Detect which cell encompasses the target text, then output its [X, Y] center coordinate. 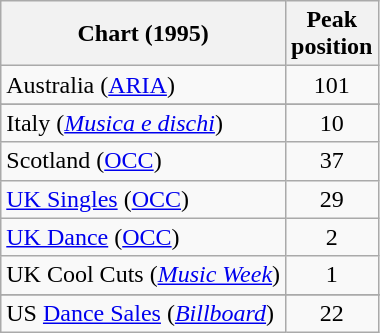
UK Cool Cuts (Music Week) [144, 275]
1 [332, 275]
Scotland (OCC) [144, 161]
Australia (ARIA) [144, 85]
Chart (1995) [144, 34]
Peakposition [332, 34]
US Dance Sales (Billboard) [144, 313]
2 [332, 237]
101 [332, 85]
Italy (Musica e dischi) [144, 123]
UK Dance (OCC) [144, 237]
29 [332, 199]
37 [332, 161]
22 [332, 313]
10 [332, 123]
UK Singles (OCC) [144, 199]
